Locate the cell with the specified text and output its (x, y) center coordinate. 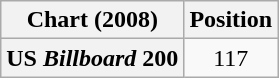
US Billboard 200 (92, 58)
Position (231, 20)
117 (231, 58)
Chart (2008) (92, 20)
